Identify which cell holds the provided text, then report its (x, y) central coordinate. 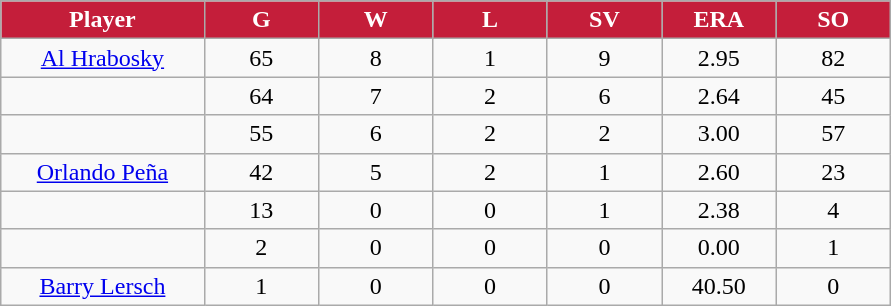
Orlando Peña (102, 172)
42 (261, 172)
L (490, 20)
ERA (719, 20)
45 (833, 96)
8 (375, 58)
7 (375, 96)
57 (833, 134)
SV (604, 20)
SO (833, 20)
2.95 (719, 58)
65 (261, 58)
5 (375, 172)
64 (261, 96)
82 (833, 58)
3.00 (719, 134)
13 (261, 210)
0.00 (719, 248)
G (261, 20)
Player (102, 20)
Barry Lersch (102, 286)
2.60 (719, 172)
2.64 (719, 96)
2.38 (719, 210)
Al Hrabosky (102, 58)
23 (833, 172)
9 (604, 58)
W (375, 20)
4 (833, 210)
40.50 (719, 286)
55 (261, 134)
